Return the (X, Y) coordinate for the center point of the cell that contains the specified text.  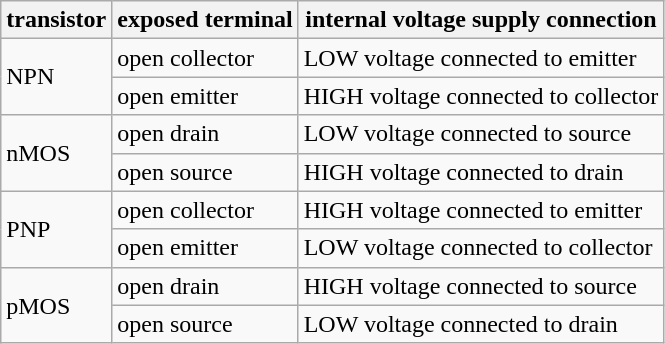
nMOS (56, 153)
LOW voltage connected to source (481, 134)
PNP (56, 229)
pMOS (56, 305)
transistor (56, 20)
LOW voltage connected to drain (481, 324)
HIGH voltage connected to drain (481, 172)
LOW voltage connected to emitter (481, 58)
HIGH voltage connected to emitter (481, 210)
internal voltage supply connection (481, 20)
exposed terminal (205, 20)
HIGH voltage connected to source (481, 286)
NPN (56, 77)
LOW voltage connected to collector (481, 248)
HIGH voltage connected to collector (481, 96)
